For the text-containing cell, return its midpoint in [X, Y] coordinate format. 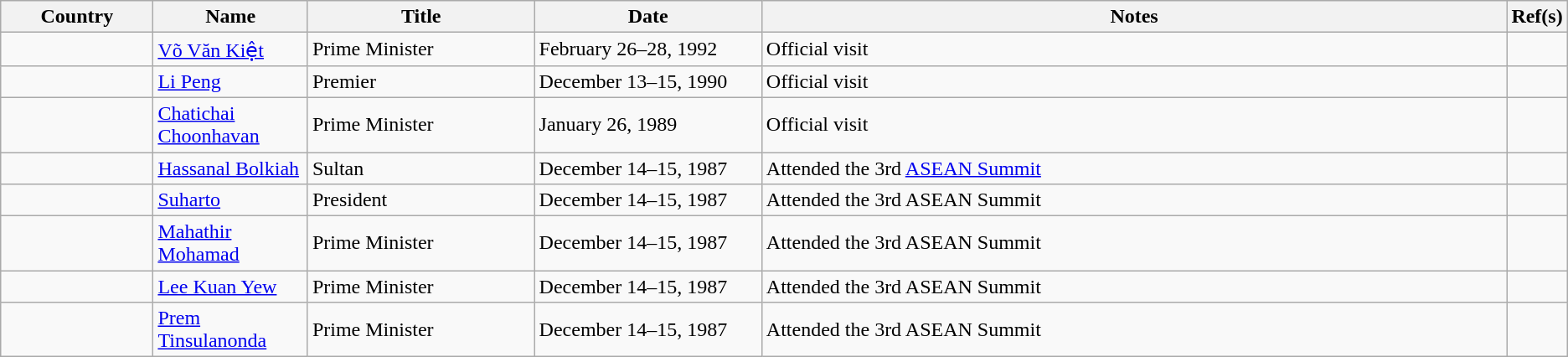
Võ Văn Kiệt [230, 49]
Ref(s) [1537, 17]
Country [77, 17]
Date [648, 17]
Lee Kuan Yew [230, 287]
December 13–15, 1990 [648, 81]
Sultan [420, 168]
Chatichai Choonhavan [230, 124]
Name [230, 17]
Premier [420, 81]
Mahathir Mohamad [230, 243]
January 26, 1989 [648, 124]
Title [420, 17]
Prem Tinsulanonda [230, 330]
President [420, 200]
Notes [1134, 17]
Li Peng [230, 81]
Hassanal Bolkiah [230, 168]
February 26–28, 1992 [648, 49]
Suharto [230, 200]
